Determine the [x, y] coordinate at the center of the cell enclosing the given text.  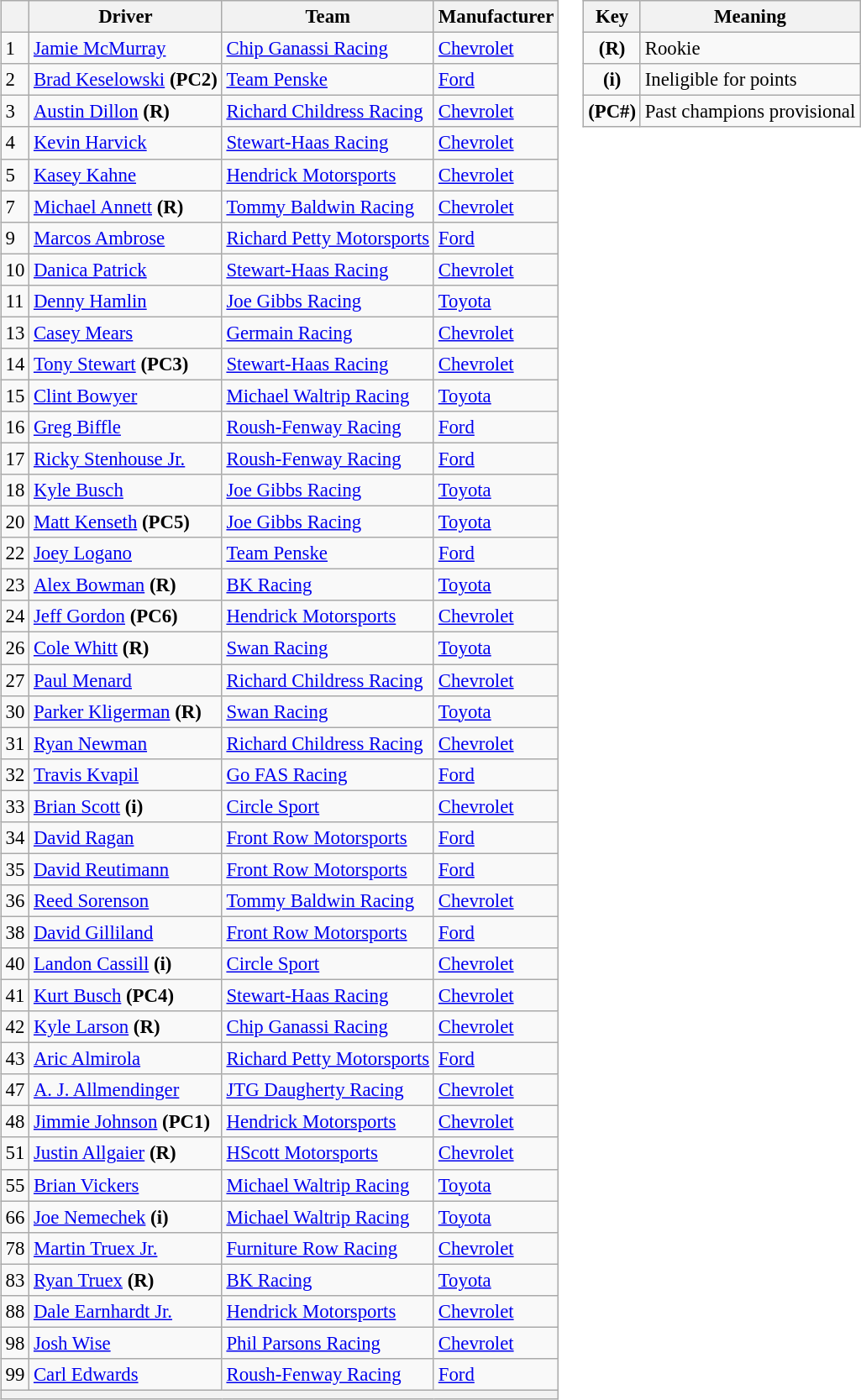
98 [15, 1343]
13 [15, 333]
David Ragan [126, 837]
Michael Annett (R) [126, 207]
99 [15, 1375]
Alex Bowman (R) [126, 585]
Rookie [749, 49]
83 [15, 1280]
Marcos Ambrose [126, 238]
Clint Bowyer [126, 396]
Kyle Larson (R) [126, 1027]
Reed Sorenson [126, 901]
42 [15, 1027]
Ineligible for points [749, 80]
Kyle Busch [126, 490]
Meaning [749, 17]
Jamie McMurray [126, 49]
31 [15, 743]
Landon Cassill (i) [126, 964]
18 [15, 490]
10 [15, 270]
A. J. Allmendinger [126, 1090]
33 [15, 806]
38 [15, 932]
66 [15, 1217]
48 [15, 1122]
35 [15, 869]
41 [15, 995]
JTG Daugherty Racing [328, 1090]
7 [15, 207]
55 [15, 1185]
Kasey Kahne [126, 175]
Parker Kligerman (R) [126, 711]
Casey Mears [126, 333]
2 [15, 80]
17 [15, 459]
David Reutimann [126, 869]
Paul Menard [126, 679]
32 [15, 774]
Danica Patrick [126, 270]
11 [15, 301]
24 [15, 616]
Josh Wise [126, 1343]
Brad Keselowski (PC2) [126, 80]
Travis Kvapil [126, 774]
Aric Almirola [126, 1059]
36 [15, 901]
David Gilliland [126, 932]
Driver [126, 17]
Phil Parsons Racing [328, 1343]
Martin Truex Jr. [126, 1248]
1 [15, 49]
Furniture Row Racing [328, 1248]
Carl Edwards [126, 1375]
Ryan Truex (R) [126, 1280]
15 [15, 396]
4 [15, 143]
23 [15, 585]
Brian Vickers [126, 1185]
34 [15, 837]
88 [15, 1311]
3 [15, 112]
5 [15, 175]
Ryan Newman [126, 743]
Denny Hamlin [126, 301]
Manufacturer [496, 17]
40 [15, 964]
Germain Racing [328, 333]
(R) [612, 49]
Key [612, 17]
(i) [612, 80]
Team [328, 17]
Jimmie Johnson (PC1) [126, 1122]
Tony Stewart (PC3) [126, 364]
43 [15, 1059]
14 [15, 364]
78 [15, 1248]
Joey Logano [126, 553]
HScott Motorsports [328, 1153]
Cole Whitt (R) [126, 648]
Austin Dillon (R) [126, 112]
9 [15, 238]
Jeff Gordon (PC6) [126, 616]
27 [15, 679]
16 [15, 427]
Ricky Stenhouse Jr. [126, 459]
Kevin Harvick [126, 143]
Matt Kenseth (PC5) [126, 522]
47 [15, 1090]
Brian Scott (i) [126, 806]
22 [15, 553]
(PC#) [612, 112]
30 [15, 711]
Joe Nemechek (i) [126, 1217]
Dale Earnhardt Jr. [126, 1311]
Kurt Busch (PC4) [126, 995]
Greg Biffle [126, 427]
Past champions provisional [749, 112]
51 [15, 1153]
20 [15, 522]
26 [15, 648]
Go FAS Racing [328, 774]
Justin Allgaier (R) [126, 1153]
